Output the [x, y] coordinate of the center of the cell containing the given text.  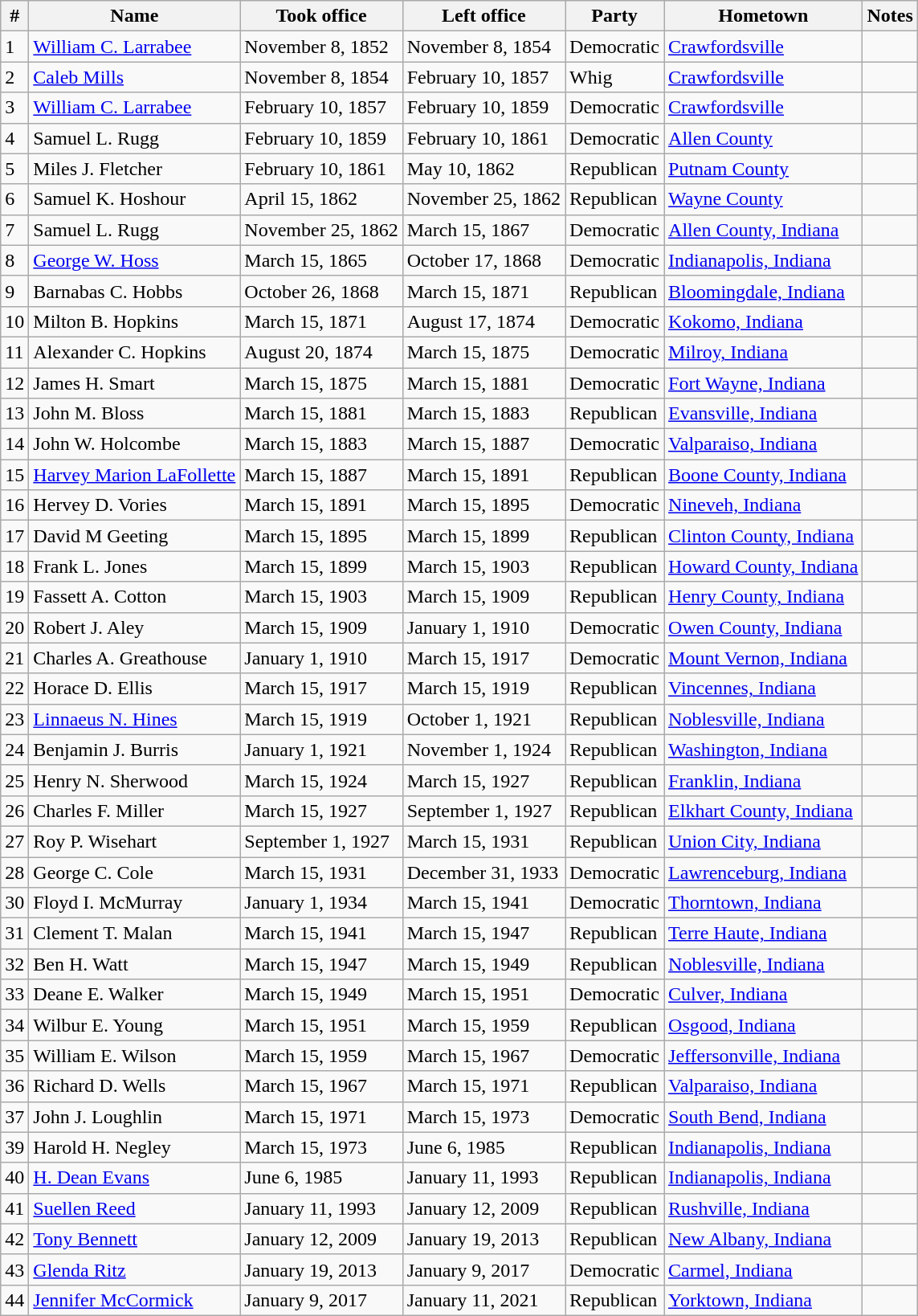
David M Geeting [135, 536]
George C. Cole [135, 872]
Charles A. Greathouse [135, 658]
# [14, 16]
January 1, 1921 [321, 750]
Whig [615, 77]
33 [14, 995]
Yorktown, Indiana [763, 1300]
Frank L. Jones [135, 566]
Linnaeus N. Hines [135, 719]
Franklin, Indiana [763, 780]
30 [14, 903]
Culver, Indiana [763, 995]
14 [14, 444]
Carmel, Indiana [763, 1269]
Deane E. Walker [135, 995]
40 [14, 1178]
Allen County, Indiana [763, 230]
32 [14, 964]
13 [14, 414]
8 [14, 260]
March 15, 1865 [321, 260]
Vincennes, Indiana [763, 689]
John J. Loughlin [135, 1117]
Nineveh, Indiana [763, 505]
Henry N. Sherwood [135, 780]
January 1, 1934 [321, 903]
October 17, 1868 [483, 260]
Floyd I. McMurray [135, 903]
7 [14, 230]
4 [14, 138]
3 [14, 108]
39 [14, 1147]
34 [14, 1025]
Wilbur E. Young [135, 1025]
Bloomingdale, Indiana [763, 291]
Harold H. Negley [135, 1147]
35 [14, 1056]
November 8, 1852 [321, 47]
Notes [890, 16]
Howard County, Indiana [763, 566]
Tony Bennett [135, 1239]
Took office [321, 16]
Clement T. Malan [135, 934]
Henry County, Indiana [763, 597]
27 [14, 841]
5 [14, 169]
19 [14, 597]
Clinton County, Indiana [763, 536]
44 [14, 1300]
Boone County, Indiana [763, 475]
20 [14, 627]
Rushville, Indiana [763, 1208]
Putnam County [763, 169]
Elkhart County, Indiana [763, 811]
17 [14, 536]
Milroy, Indiana [763, 352]
Suellen Reed [135, 1208]
9 [14, 291]
May 10, 1862 [483, 169]
John M. Bloss [135, 414]
William E. Wilson [135, 1056]
Allen County [763, 138]
28 [14, 872]
Lawrenceburg, Indiana [763, 872]
Samuel K. Hoshour [135, 199]
Barnabas C. Hobbs [135, 291]
37 [14, 1117]
Ben H. Watt [135, 964]
Kokomo, Indiana [763, 321]
Fort Wayne, Indiana [763, 383]
42 [14, 1239]
Mount Vernon, Indiana [763, 658]
Richard D. Wells [135, 1086]
H. Dean Evans [135, 1178]
12 [14, 383]
23 [14, 719]
22 [14, 689]
Thorntown, Indiana [763, 903]
Party [615, 16]
James H. Smart [135, 383]
October 1, 1921 [483, 719]
Jennifer McCormick [135, 1300]
August 20, 1874 [321, 352]
25 [14, 780]
16 [14, 505]
Benjamin J. Burris [135, 750]
Miles J. Fletcher [135, 169]
Hometown [763, 16]
15 [14, 475]
31 [14, 934]
43 [14, 1269]
August 17, 1874 [483, 321]
January 11, 2021 [483, 1300]
Horace D. Ellis [135, 689]
Milton B. Hopkins [135, 321]
Left office [483, 16]
Roy P. Wisehart [135, 841]
Evansville, Indiana [763, 414]
6 [14, 199]
21 [14, 658]
Robert J. Aley [135, 627]
Wayne County [763, 199]
2 [14, 77]
Owen County, Indiana [763, 627]
Caleb Mills [135, 77]
Hervey D. Vories [135, 505]
Osgood, Indiana [763, 1025]
John W. Holcombe [135, 444]
41 [14, 1208]
Washington, Indiana [763, 750]
New Albany, Indiana [763, 1239]
December 31, 1933 [483, 872]
March 15, 1867 [483, 230]
George W. Hoss [135, 260]
Fassett A. Cotton [135, 597]
Alexander C. Hopkins [135, 352]
October 26, 1868 [321, 291]
36 [14, 1086]
11 [14, 352]
18 [14, 566]
November 1, 1924 [483, 750]
26 [14, 811]
South Bend, Indiana [763, 1117]
April 15, 1862 [321, 199]
Glenda Ritz [135, 1269]
Harvey Marion LaFollette [135, 475]
1 [14, 47]
Charles F. Miller [135, 811]
10 [14, 321]
24 [14, 750]
March 15, 1924 [321, 780]
Jeffersonville, Indiana [763, 1056]
Terre Haute, Indiana [763, 934]
Union City, Indiana [763, 841]
Name [135, 16]
